Extract the (x, y) coordinate from the center of the cell holding the provided text.  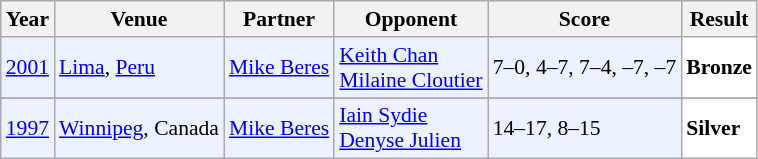
Winnipeg, Canada (139, 128)
2001 (28, 68)
1997 (28, 128)
Partner (279, 19)
Score (585, 19)
Silver (719, 128)
Year (28, 19)
Venue (139, 19)
Keith Chan Milaine Cloutier (410, 68)
14–17, 8–15 (585, 128)
Bronze (719, 68)
Iain Sydie Denyse Julien (410, 128)
Result (719, 19)
7–0, 4–7, 7–4, –7, –7 (585, 68)
Opponent (410, 19)
Lima, Peru (139, 68)
